Locate the cell with the specified text and output its (X, Y) center coordinate. 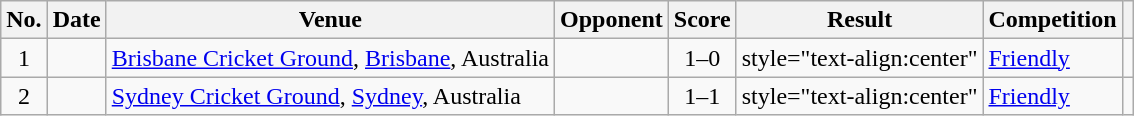
Competition (1052, 20)
1 (24, 58)
1–0 (702, 58)
Sydney Cricket Ground, Sydney, Australia (330, 96)
No. (24, 20)
1–1 (702, 96)
2 (24, 96)
Venue (330, 20)
Brisbane Cricket Ground, Brisbane, Australia (330, 58)
Opponent (612, 20)
Result (860, 20)
Score (702, 20)
Date (76, 20)
